Determine the [x, y] coordinate at the center of the cell enclosing the given text.  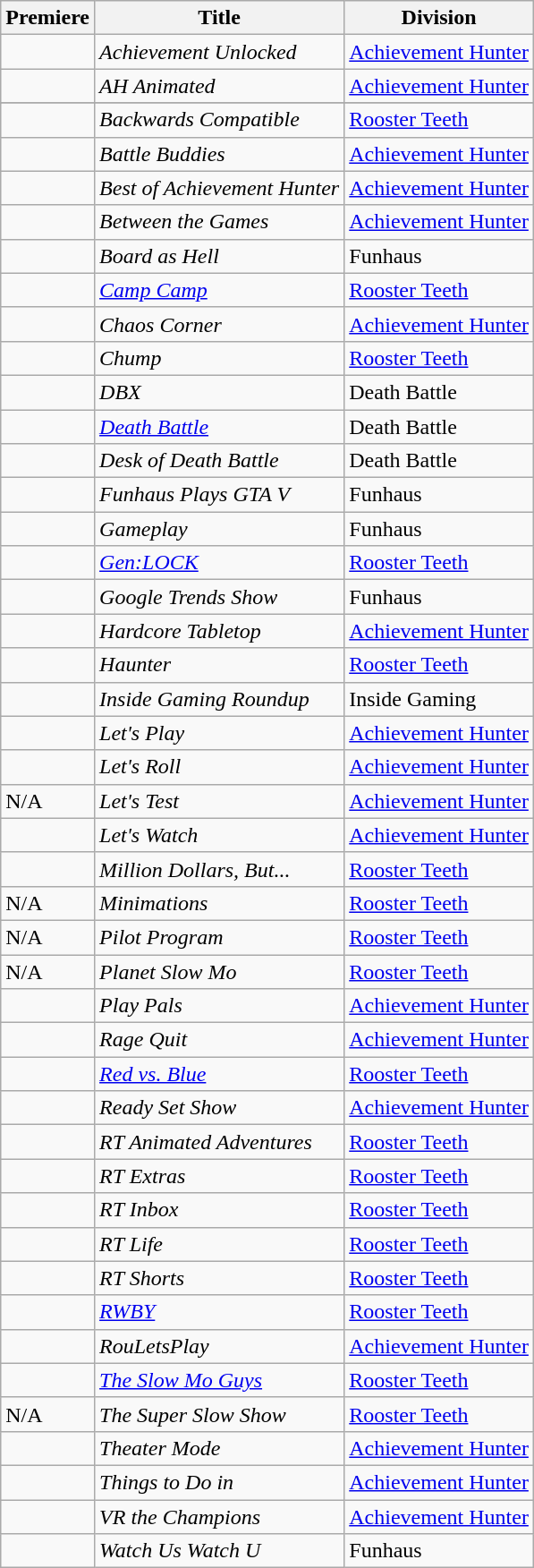
RT Life [220, 1244]
Planet Slow Mo [220, 971]
Between the Games [220, 222]
Achievement Unlocked [220, 52]
Million Dollars, But... [220, 869]
Best of Achievement Hunter [220, 188]
Ready Set Show [220, 1108]
Haunter [220, 665]
Chump [220, 358]
Camp Camp [220, 290]
Let's Watch [220, 835]
The Slow Mo Guys [220, 1380]
Backwards Compatible [220, 120]
Funhaus Plays GTA V [220, 495]
Premiere [48, 18]
RouLetsPlay [220, 1346]
Things to Do in [220, 1482]
Board as Hell [220, 256]
Inside Gaming [439, 699]
Hardcore Tabletop [220, 631]
RWBY [220, 1312]
Play Pals [220, 1006]
Watch Us Watch U [220, 1551]
RT Inbox [220, 1210]
Let's Roll [220, 767]
Chaos Corner [220, 324]
Minimations [220, 903]
RT Animated Adventures [220, 1142]
Red vs. Blue [220, 1074]
Pilot Program [220, 937]
Gen:LOCK [220, 563]
Let's Test [220, 801]
Battle Buddies [220, 154]
Title [220, 18]
DBX [220, 392]
Desk of Death Battle [220, 461]
Google Trends Show [220, 597]
RT Shorts [220, 1278]
AH Animated [220, 86]
VR the Champions [220, 1517]
RT Extras [220, 1176]
Rage Quit [220, 1040]
Division [439, 18]
Inside Gaming Roundup [220, 699]
Let's Play [220, 733]
The Super Slow Show [220, 1414]
Gameplay [220, 529]
Theater Mode [220, 1448]
